Pinpoint the cell where the given text exists, returning its [X, Y] midpoint coordinate. 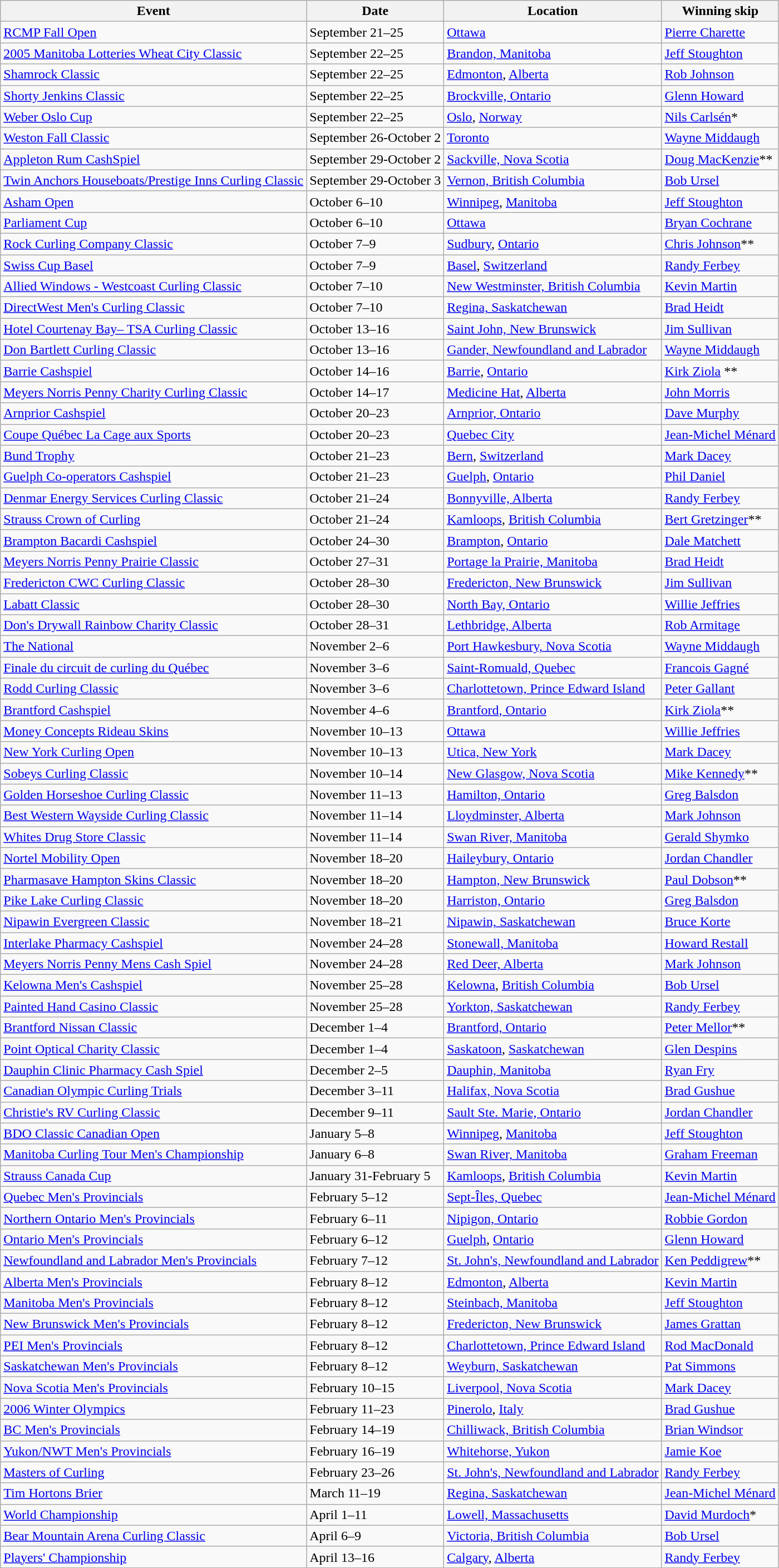
Brantford Cashspiel [154, 710]
January 5–8 [375, 1133]
September 26-October 2 [375, 138]
Whitehorse, Yukon [553, 1451]
Nova Scotia Men's Provincials [154, 1388]
Nipawin, Saskatchewan [553, 921]
Manitoba Men's Provincials [154, 1303]
Liverpool, Nova Scotia [553, 1388]
New York Curling Open [154, 752]
Francois Gagné [720, 668]
Interlake Pharmacy Cashspiel [154, 943]
Rob Armitage [720, 625]
February 16–19 [375, 1451]
November 4–6 [375, 710]
PEI Men's Provincials [154, 1345]
February 23–26 [375, 1472]
Haileybury, Ontario [553, 858]
Pierre Charette [720, 32]
RCMP Fall Open [154, 32]
Nils Carlsén* [720, 117]
Pinerolo, Italy [553, 1409]
Ontario Men's Provincials [154, 1239]
Steinbach, Manitoba [553, 1303]
Canadian Olympic Curling Trials [154, 1091]
Barrie, Ontario [553, 371]
Phil Daniel [720, 477]
Medicine Hat, Alberta [553, 392]
Arnprior Cashspiel [154, 413]
Arnprior, Ontario [553, 413]
Christie's RV Curling Classic [154, 1112]
Meyers Norris Penny Prairie Classic [154, 561]
Labatt Classic [154, 604]
Dauphin, Manitoba [553, 1070]
February 6–11 [375, 1218]
Port Hawkesbury, Nova Scotia [553, 647]
Sobeys Curling Classic [154, 773]
Oslo, Norway [553, 117]
Lowell, Massachusetts [553, 1515]
October 14–16 [375, 371]
November 11–13 [375, 795]
Twin Anchors Houseboats/Prestige Inns Curling Classic [154, 180]
Alberta Men's Provincials [154, 1281]
February 5–12 [375, 1197]
Point Optical Charity Classic [154, 1049]
January 31-February 5 [375, 1176]
Lethbridge, Alberta [553, 625]
Date [375, 11]
Guelph Co-operators Cashspiel [154, 477]
Nipawin Evergreen Classic [154, 921]
April 6–9 [375, 1536]
Kelowna, British Columbia [553, 985]
September 29-October 2 [375, 159]
David Murdoch* [720, 1515]
Basel, Switzerland [553, 265]
Utica, New York [553, 752]
Hamilton, Ontario [553, 795]
November 18–21 [375, 921]
Saskatchewan Men's Provincials [154, 1367]
November 2–6 [375, 647]
Denmar Energy Services Curling Classic [154, 498]
Rock Curling Company Classic [154, 244]
Graham Freeman [720, 1155]
Event [154, 11]
Bear Mountain Arena Curling Classic [154, 1536]
September 29-October 3 [375, 180]
Strauss Crown of Curling [154, 519]
April 1–11 [375, 1515]
Sault Ste. Marie, Ontario [553, 1112]
Weston Fall Classic [154, 138]
Bonnyville, Alberta [553, 498]
2006 Winter Olympics [154, 1409]
Portage la Prairie, Manitoba [553, 561]
December 3–11 [375, 1091]
November 10–14 [375, 773]
Winning skip [720, 11]
Sept-Îles, Quebec [553, 1197]
Halifax, Nova Scotia [553, 1091]
2005 Manitoba Lotteries Wheat City Classic [154, 53]
Parliament Cup [154, 223]
December 2–5 [375, 1070]
October 27–31 [375, 561]
Hampton, New Brunswick [553, 879]
Manitoba Curling Tour Men's Championship [154, 1155]
February 14–19 [375, 1430]
Brantford Nissan Classic [154, 1028]
DirectWest Men's Curling Classic [154, 308]
Golden Horseshoe Curling Classic [154, 795]
Dave Murphy [720, 413]
Chilliwack, British Columbia [553, 1430]
Peter Gallant [720, 689]
New Brunswick Men's Provincials [154, 1324]
Masters of Curling [154, 1472]
Ken Peddigrew** [720, 1260]
Shorty Jenkins Classic [154, 96]
Rodd Curling Classic [154, 689]
Mike Kennedy** [720, 773]
Meyers Norris Penny Charity Curling Classic [154, 392]
Location [553, 11]
February 6–12 [375, 1239]
Brian Windsor [720, 1430]
Chris Johnson** [720, 244]
Allied Windows - Westcoast Curling Classic [154, 287]
Newfoundland and Labrador Men's Provincials [154, 1260]
World Championship [154, 1515]
Quebec City [553, 435]
Bern, Switzerland [553, 456]
Sackville, Nova Scotia [553, 159]
Harriston, Ontario [553, 900]
Barrie Cashspiel [154, 371]
Nipigon, Ontario [553, 1218]
Lloydminster, Alberta [553, 816]
Bruce Korte [720, 921]
Howard Restall [720, 943]
September 21–25 [375, 32]
Saint John, New Brunswick [553, 329]
Bert Gretzinger** [720, 519]
March 11–19 [375, 1493]
Meyers Norris Penny Mens Cash Spiel [154, 964]
Kelowna Men's Cashspiel [154, 985]
Players' Championship [154, 1557]
The National [154, 647]
New Westminster, British Columbia [553, 287]
BDO Classic Canadian Open [154, 1133]
December 9–11 [375, 1112]
Paul Dobson** [720, 879]
Stonewall, Manitoba [553, 943]
John Morris [720, 392]
Brampton, Ontario [553, 540]
Kirk Ziola** [720, 710]
Brockville, Ontario [553, 96]
Peter Mellor** [720, 1028]
Yukon/NWT Men's Provincials [154, 1451]
February 10–15 [375, 1388]
Don's Drywall Rainbow Charity Classic [154, 625]
Brandon, Manitoba [553, 53]
April 13–16 [375, 1557]
Tim Hortons Brier [154, 1493]
Brampton Bacardi Cashspiel [154, 540]
North Bay, Ontario [553, 604]
January 6–8 [375, 1155]
Sudbury, Ontario [553, 244]
Hotel Courtenay Bay– TSA Curling Classic [154, 329]
October 24–30 [375, 540]
Glen Despins [720, 1049]
Money Concepts Rideau Skins [154, 731]
Northern Ontario Men's Provincials [154, 1218]
Kirk Ziola ** [720, 371]
Finale du circuit de curling du Québec [154, 668]
Yorkton, Saskatchewan [553, 1007]
Bund Trophy [154, 456]
Victoria, British Columbia [553, 1536]
Ryan Fry [720, 1070]
Quebec Men's Provincials [154, 1197]
Dauphin Clinic Pharmacy Cash Spiel [154, 1070]
February 7–12 [375, 1260]
Pike Lake Curling Classic [154, 900]
Nortel Mobility Open [154, 858]
Whites Drug Store Classic [154, 837]
BC Men's Provincials [154, 1430]
Weyburn, Saskatchewan [553, 1367]
Toronto [553, 138]
February 11–23 [375, 1409]
Strauss Canada Cup [154, 1176]
Appleton Rum CashSpiel [154, 159]
James Grattan [720, 1324]
Shamrock Classic [154, 75]
Don Bartlett Curling Classic [154, 350]
October 14–17 [375, 392]
New Glasgow, Nova Scotia [553, 773]
October 28–31 [375, 625]
Vernon, British Columbia [553, 180]
Pat Simmons [720, 1367]
Saint-Romuald, Quebec [553, 668]
Dale Matchett [720, 540]
Calgary, Alberta [553, 1557]
Saskatoon, Saskatchewan [553, 1049]
Rod MacDonald [720, 1345]
Gander, Newfoundland and Labrador [553, 350]
Bryan Cochrane [720, 223]
Doug MacKenzie** [720, 159]
Asham Open [154, 201]
Weber Oslo Cup [154, 117]
Rob Johnson [720, 75]
Painted Hand Casino Classic [154, 1007]
Swiss Cup Basel [154, 265]
Robbie Gordon [720, 1218]
Red Deer, Alberta [553, 964]
Pharmasave Hampton Skins Classic [154, 879]
Coupe Québec La Cage aux Sports [154, 435]
Best Western Wayside Curling Classic [154, 816]
Fredericton CWC Curling Classic [154, 583]
Gerald Shymko [720, 837]
Jamie Koe [720, 1451]
